Output the [X, Y] coordinate of the center of the cell containing the given text.  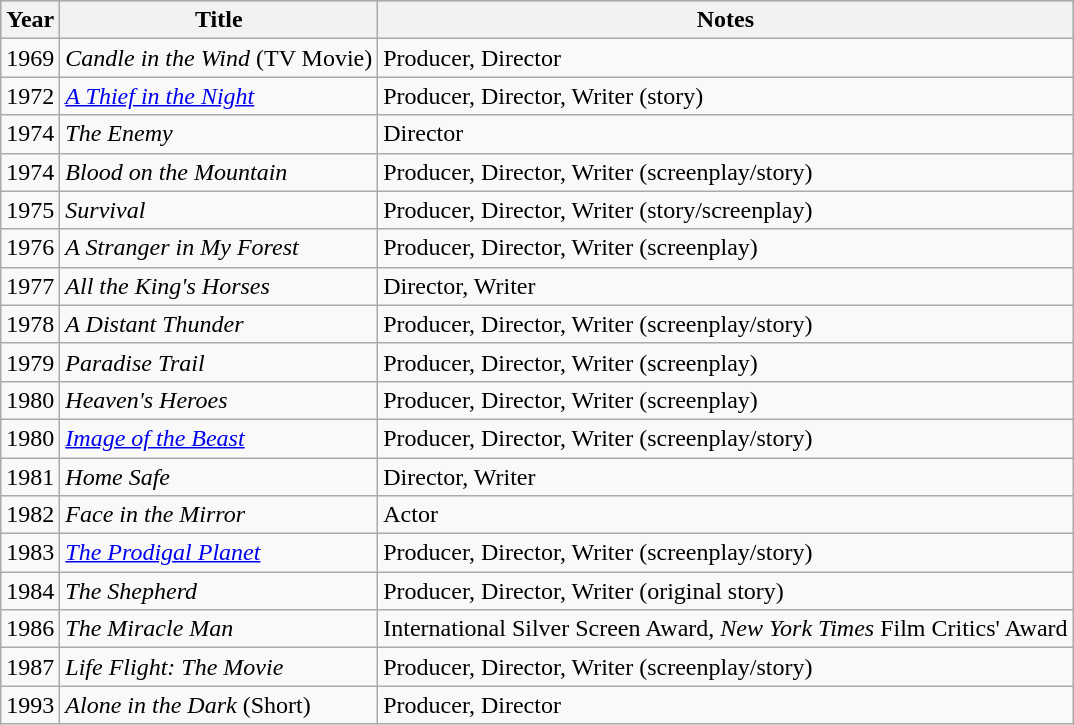
1984 [30, 591]
International Silver Screen Award, New York Times Film Critics' Award [726, 629]
1986 [30, 629]
Notes [726, 20]
Blood on the Mountain [219, 172]
Image of the Beast [219, 438]
Face in the Mirror [219, 515]
Year [30, 20]
Paradise Trail [219, 362]
1978 [30, 324]
A Thief in the Night [219, 96]
1983 [30, 553]
1976 [30, 248]
1977 [30, 286]
Actor [726, 515]
1993 [30, 705]
1979 [30, 362]
Producer, Director, Writer (story) [726, 96]
1982 [30, 515]
The Shepherd [219, 591]
Director [726, 134]
Candle in the Wind (TV Movie) [219, 58]
1987 [30, 667]
The Prodigal Planet [219, 553]
All the King's Horses [219, 286]
1981 [30, 477]
The Miracle Man [219, 629]
Producer, Director, Writer (original story) [726, 591]
Heaven's Heroes [219, 400]
The Enemy [219, 134]
Survival [219, 210]
A Stranger in My Forest [219, 248]
1969 [30, 58]
Producer, Director, Writer (story/screenplay) [726, 210]
A Distant Thunder [219, 324]
Title [219, 20]
1972 [30, 96]
Alone in the Dark (Short) [219, 705]
1975 [30, 210]
Home Safe [219, 477]
Life Flight: The Movie [219, 667]
